Provide the (X, Y) coordinate of the cell's center where the given text is located.  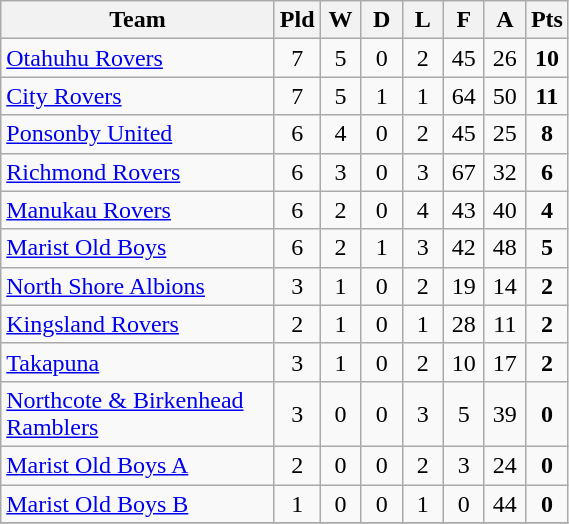
Pts (546, 20)
64 (464, 96)
Marist Old Boys B (138, 503)
44 (504, 503)
Kingsland Rovers (138, 324)
43 (464, 210)
17 (504, 362)
40 (504, 210)
A (504, 20)
26 (504, 58)
19 (464, 286)
39 (504, 414)
North Shore Albions (138, 286)
Northcote & Birkenhead Ramblers (138, 414)
Team (138, 20)
Marist Old Boys (138, 248)
8 (546, 134)
24 (504, 465)
25 (504, 134)
Ponsonby United (138, 134)
City Rovers (138, 96)
Richmond Rovers (138, 172)
42 (464, 248)
W (340, 20)
32 (504, 172)
L (422, 20)
28 (464, 324)
Manukau Rovers (138, 210)
67 (464, 172)
48 (504, 248)
Takapuna (138, 362)
Marist Old Boys A (138, 465)
Pld (297, 20)
14 (504, 286)
Otahuhu Rovers (138, 58)
F (464, 20)
D (382, 20)
50 (504, 96)
